Output the (x, y) coordinate of the center of the cell containing the given text.  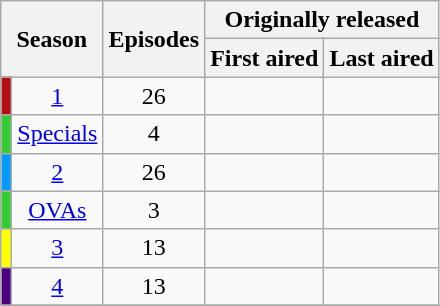
Season (52, 39)
2 (58, 172)
First aired (264, 58)
Last aired (382, 58)
Originally released (322, 20)
1 (58, 96)
Episodes (154, 39)
Specials (58, 134)
OVAs (58, 210)
